Detect which cell encompasses the target text, then output its (X, Y) center coordinate. 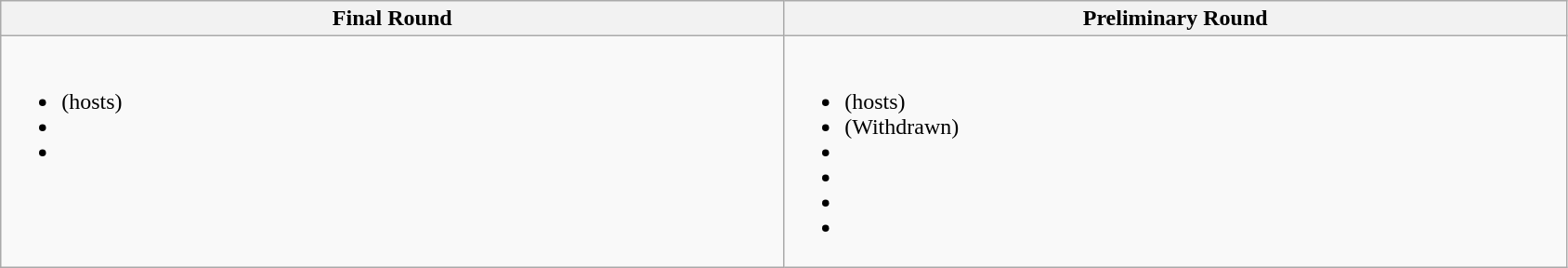
(hosts) (Withdrawn) (1176, 152)
Preliminary Round (1176, 19)
Final Round (392, 19)
(hosts) (392, 152)
